Extract the (X, Y) coordinate from the center of the cell holding the provided text.  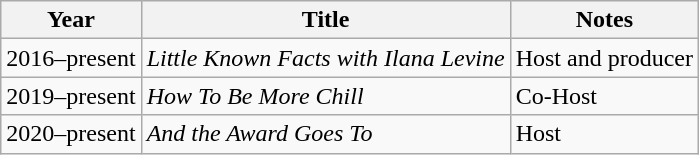
And the Award Goes To (326, 134)
2019–present (71, 96)
2020–present (71, 134)
2016–present (71, 58)
Year (71, 20)
Notes (604, 20)
Little Known Facts with Ilana Levine (326, 58)
Title (326, 20)
Host (604, 134)
How To Be More Chill (326, 96)
Host and producer (604, 58)
Co-Host (604, 96)
